Return the (X, Y) coordinate for the center point of the cell that contains the specified text.  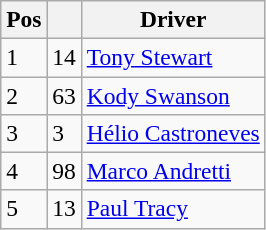
Hélio Castroneves (173, 133)
Paul Tracy (173, 209)
4 (24, 171)
98 (64, 171)
13 (64, 209)
14 (64, 57)
Kody Swanson (173, 95)
1 (24, 57)
5 (24, 209)
Driver (173, 19)
2 (24, 95)
Pos (24, 19)
Marco Andretti (173, 171)
63 (64, 95)
Tony Stewart (173, 57)
